Pinpoint the cell where the given text exists, returning its [X, Y] midpoint coordinate. 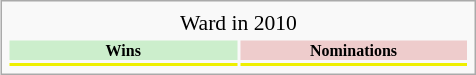
Nominations [354, 50]
Ward in 2010 [239, 23]
Wins [124, 50]
